Find where the given text appears and provide that cell's center as (X, Y) coordinate. 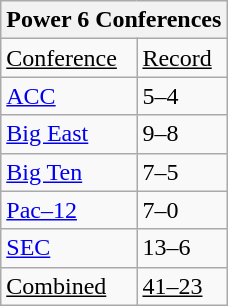
7–0 (182, 210)
Combined (69, 286)
Big East (69, 134)
9–8 (182, 134)
Record (182, 58)
41–23 (182, 286)
SEC (69, 248)
13–6 (182, 248)
7–5 (182, 172)
Pac–12 (69, 210)
Power 6 Conferences (114, 20)
5–4 (182, 96)
Big Ten (69, 172)
Conference (69, 58)
ACC (69, 96)
